Extract the (x, y) coordinate from the center of the cell holding the provided text.  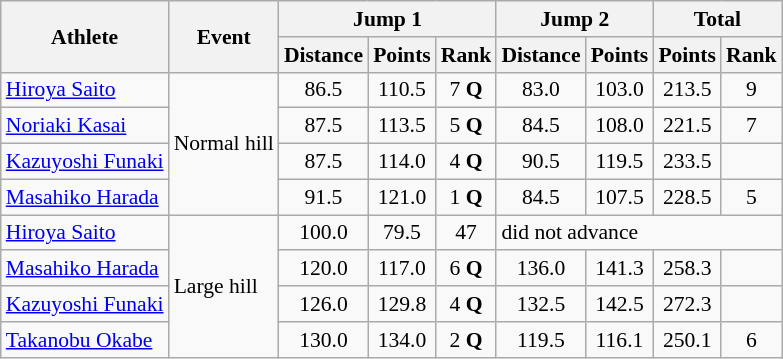
116.1 (620, 340)
Event (224, 36)
Jump 2 (574, 19)
1 Q (466, 197)
108.0 (620, 126)
9 (752, 90)
272.3 (687, 304)
129.8 (402, 304)
6 Q (466, 269)
136.0 (540, 269)
100.0 (324, 233)
114.0 (402, 162)
Normal hill (224, 143)
213.5 (687, 90)
Noriaki Kasai (85, 126)
134.0 (402, 340)
126.0 (324, 304)
Athlete (85, 36)
Jump 1 (388, 19)
132.5 (540, 304)
79.5 (402, 233)
Takanobu Okabe (85, 340)
91.5 (324, 197)
103.0 (620, 90)
121.0 (402, 197)
7 Q (466, 90)
113.5 (402, 126)
141.3 (620, 269)
228.5 (687, 197)
90.5 (540, 162)
107.5 (620, 197)
5 Q (466, 126)
258.3 (687, 269)
6 (752, 340)
did not advance (638, 233)
120.0 (324, 269)
110.5 (402, 90)
233.5 (687, 162)
Large hill (224, 286)
142.5 (620, 304)
83.0 (540, 90)
86.5 (324, 90)
117.0 (402, 269)
130.0 (324, 340)
250.1 (687, 340)
47 (466, 233)
7 (752, 126)
5 (752, 197)
2 Q (466, 340)
Total (717, 19)
221.5 (687, 126)
